Return the [X, Y] coordinate for the center point of the cell that contains the specified text.  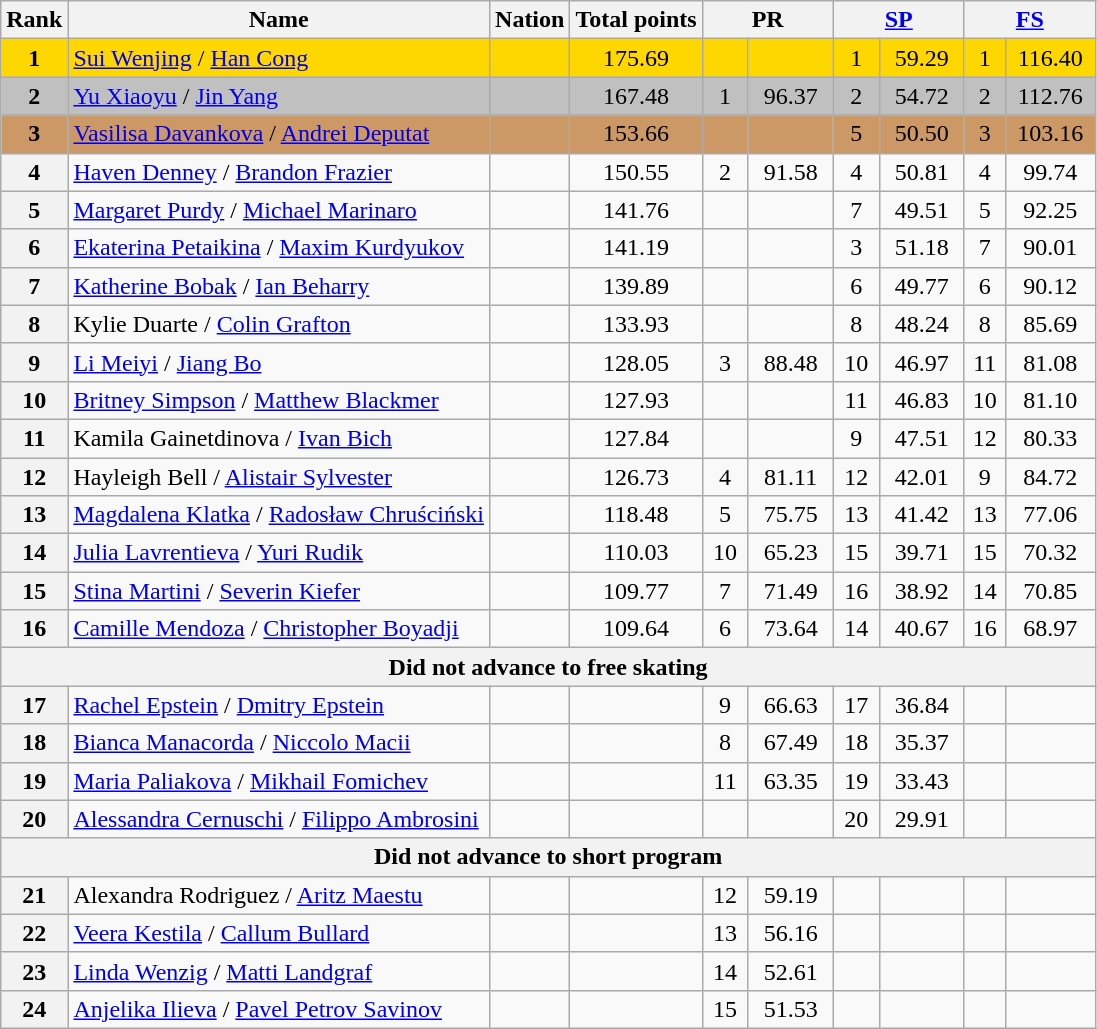
Veera Kestila / Callum Bullard [279, 933]
Name [279, 20]
90.01 [1050, 248]
109.77 [636, 591]
85.69 [1050, 324]
75.75 [790, 515]
54.72 [922, 96]
118.48 [636, 515]
FS [1030, 20]
84.72 [1050, 477]
Stina Martini / Severin Kiefer [279, 591]
Kylie Duarte / Colin Grafton [279, 324]
126.73 [636, 477]
50.50 [922, 134]
Total points [636, 20]
Li Meiyi / Jiang Bo [279, 362]
109.64 [636, 629]
66.63 [790, 705]
81.11 [790, 477]
PR [768, 20]
150.55 [636, 172]
Maria Paliakova / Mikhail Fomichev [279, 781]
Yu Xiaoyu / Jin Yang [279, 96]
88.48 [790, 362]
91.58 [790, 172]
Bianca Manacorda / Niccolo Macii [279, 743]
127.84 [636, 438]
41.42 [922, 515]
99.74 [1050, 172]
Anjelika Ilieva / Pavel Petrov Savinov [279, 1009]
71.49 [790, 591]
46.83 [922, 400]
Alexandra Rodriguez / Aritz Maestu [279, 895]
Nation [530, 20]
23 [34, 971]
Did not advance to free skating [548, 667]
36.84 [922, 705]
38.92 [922, 591]
33.43 [922, 781]
48.24 [922, 324]
103.16 [1050, 134]
63.35 [790, 781]
56.16 [790, 933]
70.32 [1050, 553]
141.19 [636, 248]
Magdalena Klatka / Radosław Chruściński [279, 515]
175.69 [636, 58]
59.19 [790, 895]
21 [34, 895]
81.10 [1050, 400]
Julia Lavrentieva / Yuri Rudik [279, 553]
Ekaterina Petaikina / Maxim Kurdyukov [279, 248]
29.91 [922, 819]
46.97 [922, 362]
73.64 [790, 629]
77.06 [1050, 515]
139.89 [636, 286]
68.97 [1050, 629]
153.66 [636, 134]
Vasilisa Davankova / Andrei Deputat [279, 134]
Britney Simpson / Matthew Blackmer [279, 400]
90.12 [1050, 286]
80.33 [1050, 438]
Rachel Epstein / Dmitry Epstein [279, 705]
50.81 [922, 172]
42.01 [922, 477]
Rank [34, 20]
59.29 [922, 58]
24 [34, 1009]
35.37 [922, 743]
Margaret Purdy / Michael Marinaro [279, 210]
49.77 [922, 286]
133.93 [636, 324]
112.76 [1050, 96]
128.05 [636, 362]
92.25 [1050, 210]
Katherine Bobak / Ian Beharry [279, 286]
Alessandra Cernuschi / Filippo Ambrosini [279, 819]
65.23 [790, 553]
40.67 [922, 629]
81.08 [1050, 362]
Sui Wenjing / Han Cong [279, 58]
Linda Wenzig / Matti Landgraf [279, 971]
49.51 [922, 210]
51.18 [922, 248]
110.03 [636, 553]
47.51 [922, 438]
Haven Denney / Brandon Frazier [279, 172]
127.93 [636, 400]
167.48 [636, 96]
Did not advance to short program [548, 857]
96.37 [790, 96]
52.61 [790, 971]
116.40 [1050, 58]
70.85 [1050, 591]
22 [34, 933]
39.71 [922, 553]
141.76 [636, 210]
67.49 [790, 743]
Kamila Gainetdinova / Ivan Bich [279, 438]
SP [898, 20]
51.53 [790, 1009]
Hayleigh Bell / Alistair Sylvester [279, 477]
Camille Mendoza / Christopher Boyadji [279, 629]
